Return the (x, y) coordinate for the center point of the cell that contains the specified text.  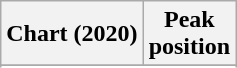
Peakposition (189, 34)
Chart (2020) (72, 34)
